Scan for the cell matching the given text and deliver its (x, y) coordinate at center. 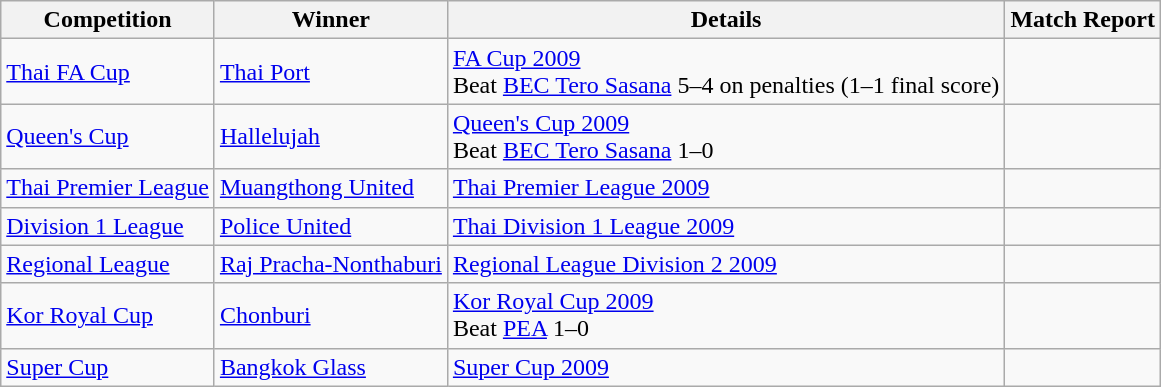
Muangthong United (330, 188)
Super Cup 2009 (726, 367)
Regional League Division 2 2009 (726, 264)
Match Report (1083, 20)
Queen's Cup (108, 136)
Thai Premier League 2009 (726, 188)
Thai Port (330, 72)
Kor Royal Cup (108, 316)
Queen's Cup 2009Beat BEC Tero Sasana 1–0 (726, 136)
Competition (108, 20)
Super Cup (108, 367)
Thai Premier League (108, 188)
Police United (330, 226)
Regional League (108, 264)
Division 1 League (108, 226)
Hallelujah (330, 136)
Thai FA Cup (108, 72)
Bangkok Glass (330, 367)
Chonburi (330, 316)
Kor Royal Cup 2009Beat PEA 1–0 (726, 316)
FA Cup 2009Beat BEC Tero Sasana 5–4 on penalties (1–1 final score) (726, 72)
Winner (330, 20)
Details (726, 20)
Raj Pracha-Nonthaburi (330, 264)
Thai Division 1 League 2009 (726, 226)
